From the cell containing the given text, extract its center point as [x, y] coordinate. 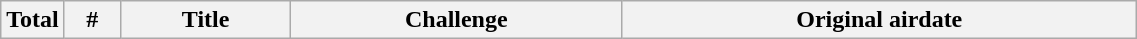
# [92, 20]
Title [206, 20]
Challenge [456, 20]
Original airdate [880, 20]
Total [33, 20]
